Capture the cell that displays the provided text and extract its [x, y] central coordinate. 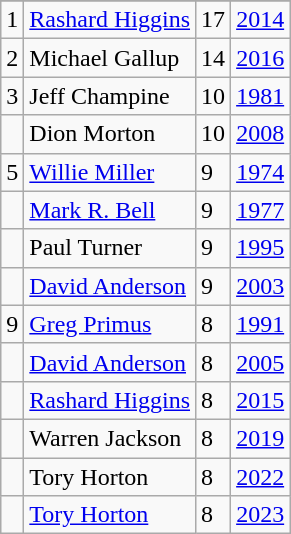
Paul Turner [110, 248]
2 [12, 58]
17 [214, 20]
2023 [260, 515]
2015 [260, 400]
1 [12, 20]
2008 [260, 134]
1991 [260, 324]
14 [214, 58]
Michael Gallup [110, 58]
Willie Miller [110, 172]
2019 [260, 438]
1977 [260, 210]
1974 [260, 172]
Mark R. Bell [110, 210]
2014 [260, 20]
2022 [260, 477]
Greg Primus [110, 324]
Jeff Champine [110, 96]
2003 [260, 286]
1995 [260, 248]
Dion Morton [110, 134]
Warren Jackson [110, 438]
2016 [260, 58]
3 [12, 96]
2005 [260, 362]
1981 [260, 96]
5 [12, 172]
